Pinpoint the cell where the given text exists, returning its [x, y] midpoint coordinate. 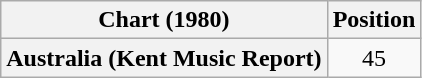
Australia (Kent Music Report) [164, 58]
Position [374, 20]
45 [374, 58]
Chart (1980) [164, 20]
